From the cell containing the given text, extract its center point as [X, Y] coordinate. 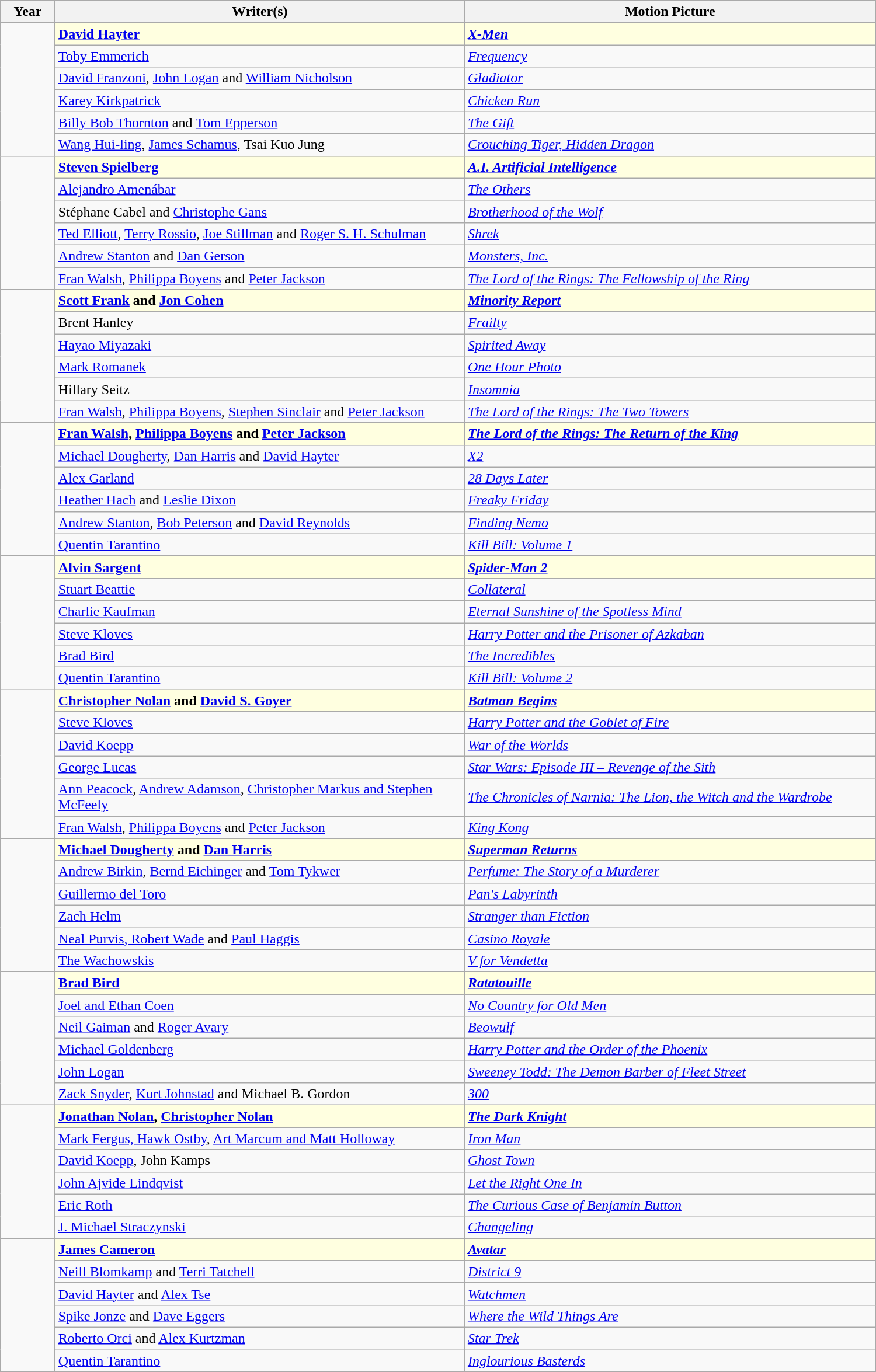
Scott Frank and Jon Cohen [259, 301]
Mark Fergus, Hawk Ostby, Art Marcum and Matt Holloway [259, 1138]
Hayao Miyazaki [259, 345]
Iron Man [670, 1138]
Eternal Sunshine of the Spotless Mind [670, 611]
David Hayter and Alex Tse [259, 1294]
One Hour Photo [670, 367]
The Dark Knight [670, 1116]
Stéphane Cabel and Christophe Gans [259, 211]
28 Days Later [670, 478]
The Others [670, 189]
District 9 [670, 1272]
Kill Bill: Volume 2 [670, 678]
Harry Potter and the Goblet of Fire [670, 723]
Monsters, Inc. [670, 256]
A.I. Artificial Intelligence [670, 167]
Spider-Man 2 [670, 567]
X2 [670, 456]
Andrew Stanton and Dan Gerson [259, 256]
Alejandro Amenábar [259, 189]
George Lucas [259, 767]
Beowulf [670, 1028]
Brent Hanley [259, 323]
Superman Returns [670, 849]
Zack Snyder, Kurt Johnstad and Michael B. Gordon [259, 1094]
Insomnia [670, 389]
Finding Nemo [670, 523]
Michael Goldenberg [259, 1050]
Star Trek [670, 1338]
Stranger than Fiction [670, 916]
Spirited Away [670, 345]
Neal Purvis, Robert Wade and Paul Haggis [259, 938]
The Gift [670, 123]
Sweeney Todd: The Demon Barber of Fleet Street [670, 1072]
Let the Right One In [670, 1183]
Inglourious Basterds [670, 1361]
Neil Gaiman and Roger Avary [259, 1028]
Freaky Friday [670, 500]
David Koepp [259, 745]
Pan's Labyrinth [670, 894]
The Incredibles [670, 656]
Wang Hui-ling, James Schamus, Tsai Kuo Jung [259, 145]
Charlie Kaufman [259, 611]
Hillary Seitz [259, 389]
Fran Walsh, Philippa Boyens, Stephen Sinclair and Peter Jackson [259, 412]
Avatar [670, 1249]
Ann Peacock, Andrew Adamson, Christopher Markus and Stephen McFeely [259, 798]
Steven Spielberg [259, 167]
Changeling [670, 1227]
Crouching Tiger, Hidden Dragon [670, 145]
Zach Helm [259, 916]
Batman Begins [670, 701]
J. Michael Straczynski [259, 1227]
No Country for Old Men [670, 1005]
The Curious Case of Benjamin Button [670, 1205]
Jonathan Nolan, Christopher Nolan [259, 1116]
War of the Worlds [670, 745]
Casino Royale [670, 938]
Stuart Beattie [259, 589]
Ghost Town [670, 1161]
Watchmen [670, 1294]
Roberto Orci and Alex Kurtzman [259, 1338]
Motion Picture [670, 12]
Harry Potter and the Prisoner of Azkaban [670, 633]
The Wachowskis [259, 960]
Alex Garland [259, 478]
V for Vendetta [670, 960]
King Kong [670, 827]
James Cameron [259, 1249]
Heather Hach and Leslie Dixon [259, 500]
Karey Kirkpatrick [259, 100]
Perfume: The Story of a Murderer [670, 872]
Harry Potter and the Order of the Phoenix [670, 1050]
Joel and Ethan Coen [259, 1005]
Gladiator [670, 78]
Star Wars: Episode III – Revenge of the Sith [670, 767]
Collateral [670, 589]
Christopher Nolan and David S. Goyer [259, 701]
Kill Bill: Volume 1 [670, 545]
Shrek [670, 234]
Year [28, 12]
Guillermo del Toro [259, 894]
Minority Report [670, 301]
The Lord of the Rings: The Return of the King [670, 434]
Ratatouille [670, 983]
Andrew Stanton, Bob Peterson and David Reynolds [259, 523]
David Hayter [259, 34]
John Ajvide Lindqvist [259, 1183]
Chicken Run [670, 100]
X-Men [670, 34]
Michael Dougherty, Dan Harris and David Hayter [259, 456]
Brotherhood of the Wolf [670, 211]
Michael Dougherty and Dan Harris [259, 849]
Andrew Birkin, Bernd Eichinger and Tom Tykwer [259, 872]
300 [670, 1094]
The Lord of the Rings: The Fellowship of the Ring [670, 278]
David Franzoni, John Logan and William Nicholson [259, 78]
Spike Jonze and Dave Eggers [259, 1316]
Toby Emmerich [259, 56]
Billy Bob Thornton and Tom Epperson [259, 123]
Frailty [670, 323]
Mark Romanek [259, 367]
John Logan [259, 1072]
David Koepp, John Kamps [259, 1161]
Eric Roth [259, 1205]
Alvin Sargent [259, 567]
Neill Blomkamp and Terri Tatchell [259, 1272]
Where the Wild Things Are [670, 1316]
Ted Elliott, Terry Rossio, Joe Stillman and Roger S. H. Schulman [259, 234]
Writer(s) [259, 12]
Frequency [670, 56]
The Chronicles of Narnia: The Lion, the Witch and the Wardrobe [670, 798]
The Lord of the Rings: The Two Towers [670, 412]
